From the cell containing the given text, extract its center point as [X, Y] coordinate. 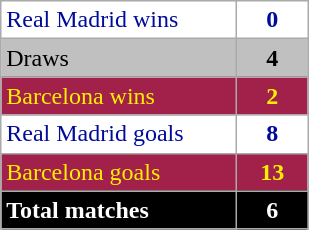
Real Madrid goals [119, 134]
Real Madrid wins [119, 20]
2 [272, 96]
Total matches [119, 210]
Barcelona goals [119, 172]
13 [272, 172]
0 [272, 20]
Draws [119, 58]
6 [272, 210]
4 [272, 58]
8 [272, 134]
Barcelona wins [119, 96]
